Provide the [x, y] coordinate of the cell's center where the given text is located.  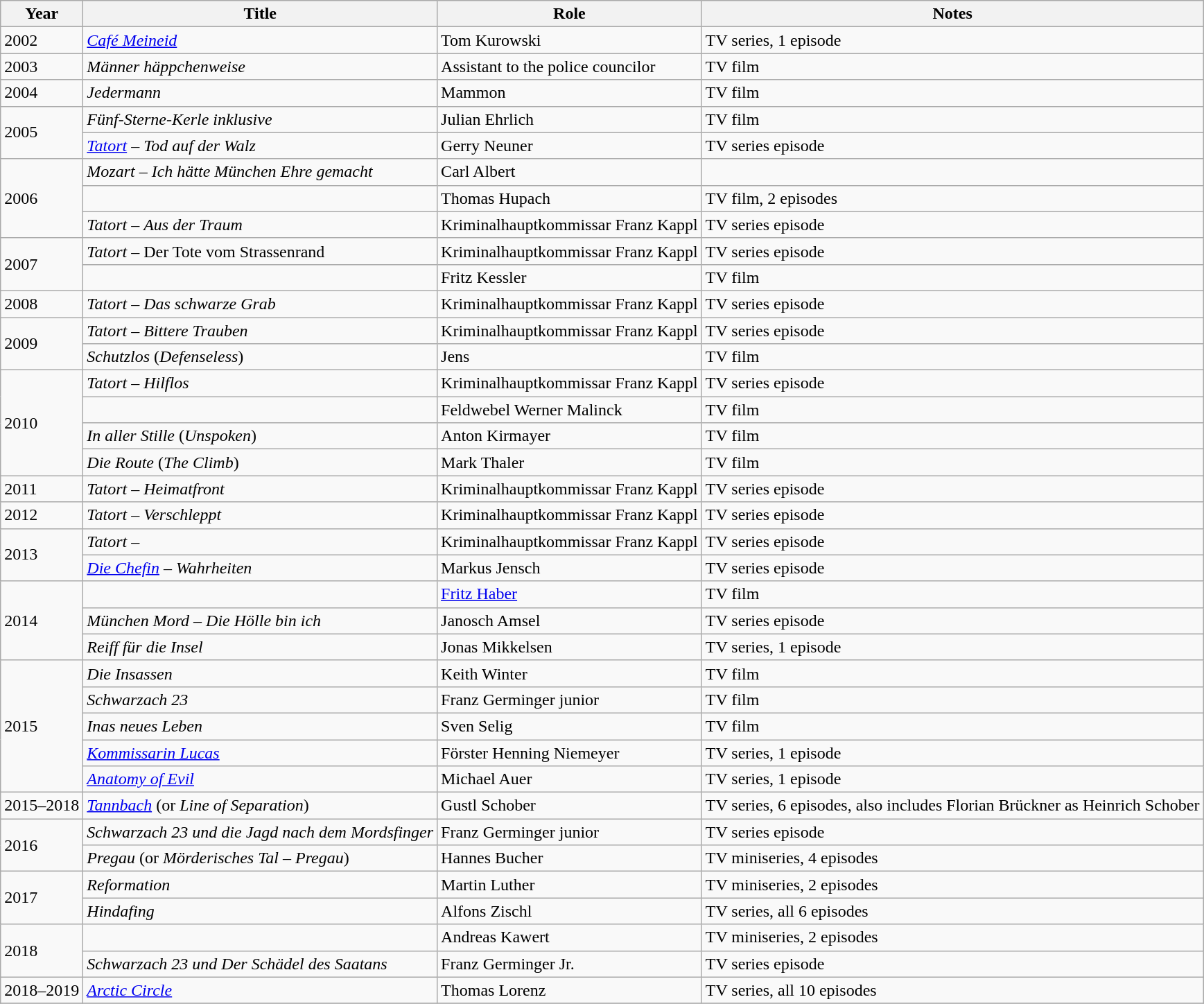
Year [42, 14]
Fritz Haber [570, 594]
TV miniseries, 4 episodes [952, 858]
München Mord – Die Hölle bin ich [261, 621]
2007 [42, 264]
Reformation [261, 885]
Tatort – Verschleppt [261, 515]
Thomas Hupach [570, 198]
2018–2019 [42, 990]
Männer häppchenweise [261, 67]
Schwarzach 23 und Der Schädel des Saatans [261, 964]
Jedermann [261, 93]
Förster Henning Niemeyer [570, 752]
Tatort – Hilflos [261, 383]
Keith Winter [570, 673]
2010 [42, 423]
Anatomy of Evil [261, 779]
2014 [42, 621]
Tatort – Heimatfront [261, 489]
Schwarzach 23 [261, 700]
Reiff für die Insel [261, 647]
Janosch Amsel [570, 621]
Schwarzach 23 und die Jagd nach dem Mordsfinger [261, 832]
Martin Luther [570, 885]
Julian Ehrlich [570, 119]
Tatort – Das schwarze Grab [261, 304]
Hannes Bucher [570, 858]
2015–2018 [42, 806]
2015 [42, 726]
Tatort – [261, 542]
Mozart – Ich hätte München Ehre gemacht [261, 172]
Markus Jensch [570, 568]
Die Chefin – Wahrheiten [261, 568]
Mammon [570, 93]
Tom Kurowski [570, 40]
2013 [42, 555]
Gerry Neuner [570, 146]
Thomas Lorenz [570, 990]
2005 [42, 132]
TV series, 6 episodes, also includes Florian Brückner as Heinrich Schober [952, 806]
Franz Germinger Jr. [570, 964]
TV series, all 10 episodes [952, 990]
Assistant to the police councilor [570, 67]
Notes [952, 14]
Title [261, 14]
Pregau (or Mörderisches Tal – Pregau) [261, 858]
Tatort – Der Tote vom Strassenrand [261, 251]
Mark Thaler [570, 462]
Arctic Circle [261, 990]
2006 [42, 198]
2012 [42, 515]
TV film, 2 episodes [952, 198]
Fünf-Sterne-Kerle inklusive [261, 119]
Role [570, 14]
Carl Albert [570, 172]
Anton Kirmayer [570, 436]
Hindafing [261, 911]
Sven Selig [570, 726]
Jens [570, 357]
Andreas Kawert [570, 937]
Tatort – Bittere Trauben [261, 331]
Feldwebel Werner Malinck [570, 410]
Fritz Kessler [570, 277]
Michael Auer [570, 779]
2011 [42, 489]
Café Meineid [261, 40]
2017 [42, 898]
2016 [42, 845]
2009 [42, 344]
TV series, all 6 episodes [952, 911]
Tatort – Tod auf der Walz [261, 146]
In aller Stille (Unspoken) [261, 436]
2004 [42, 93]
Die Insassen [261, 673]
Tannbach (or Line of Separation) [261, 806]
2003 [42, 67]
2002 [42, 40]
2018 [42, 951]
Die Route (The Climb) [261, 462]
Kommissarin Lucas [261, 752]
2008 [42, 304]
Inas neues Leben [261, 726]
Alfons Zischl [570, 911]
Tatort – Aus der Traum [261, 225]
Jonas Mikkelsen [570, 647]
Schutzlos (Defenseless) [261, 357]
Gustl Schober [570, 806]
